Identify which cell holds the provided text, then report its [x, y] central coordinate. 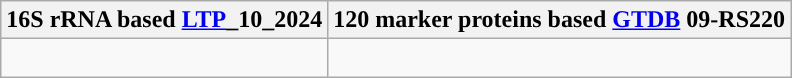
16S rRNA based LTP_10_2024 [164, 20]
120 marker proteins based GTDB 09-RS220 [560, 20]
